Locate the cell with the specified text and output its (x, y) center coordinate. 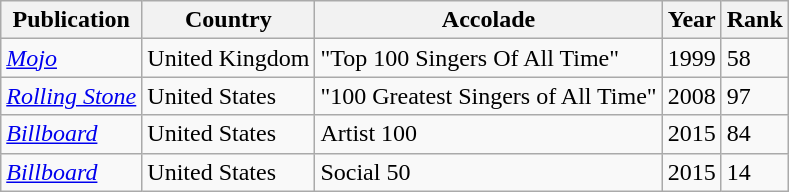
United Kingdom (228, 58)
1999 (692, 58)
58 (754, 58)
Social 50 (488, 172)
Artist 100 (488, 134)
Rank (754, 20)
Publication (72, 20)
Accolade (488, 20)
14 (754, 172)
Year (692, 20)
"Top 100 Singers Of All Time" (488, 58)
97 (754, 96)
2008 (692, 96)
Mojo (72, 58)
"100 Greatest Singers of All Time" (488, 96)
Rolling Stone (72, 96)
Country (228, 20)
84 (754, 134)
